Pinpoint the cell where the given text exists, returning its [X, Y] midpoint coordinate. 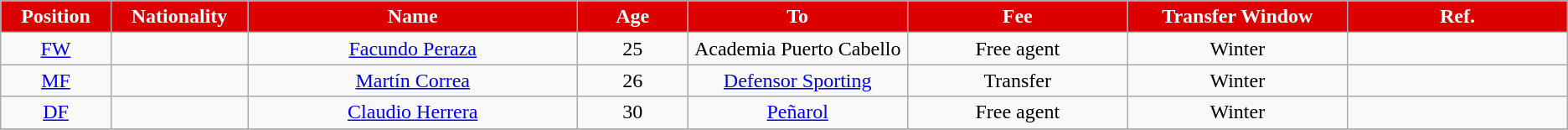
Transfer Window [1238, 17]
Transfer [1017, 81]
Position [56, 17]
FW [56, 49]
MF [56, 81]
Academia Puerto Cabello [797, 49]
Facundo Peraza [413, 49]
Nationality [179, 17]
Age [633, 17]
DF [56, 112]
Fee [1017, 17]
Name [413, 17]
Claudio Herrera [413, 112]
Peñarol [797, 112]
25 [633, 49]
26 [633, 81]
Defensor Sporting [797, 81]
Martín Correa [413, 81]
Ref. [1457, 17]
30 [633, 112]
To [797, 17]
